Extract the (x, y) coordinate from the center of the cell holding the provided text.  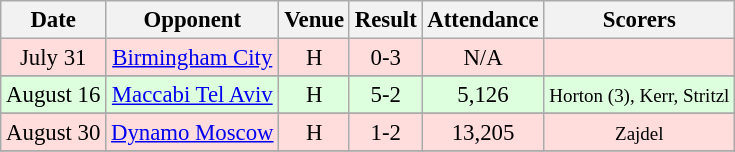
Horton (3), Kerr, Stritzl (640, 95)
13,205 (483, 133)
July 31 (54, 58)
Date (54, 20)
Scorers (640, 20)
August 30 (54, 133)
N/A (483, 58)
1-2 (386, 133)
Result (386, 20)
Birmingham City (192, 58)
Dynamo Moscow (192, 133)
Maccabi Tel Aviv (192, 95)
0-3 (386, 58)
Attendance (483, 20)
Zajdel (640, 133)
Venue (314, 20)
5,126 (483, 95)
5-2 (386, 95)
August 16 (54, 95)
Opponent (192, 20)
